Determine the [x, y] coordinate at the center of the cell enclosing the given text.  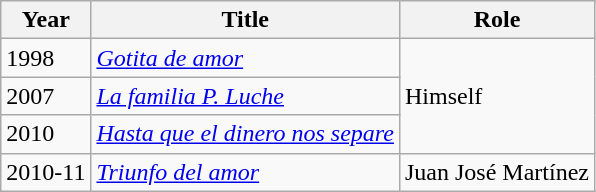
Role [496, 20]
Himself [496, 96]
Juan José Martínez [496, 172]
2010-11 [46, 172]
2010 [46, 134]
Gotita de amor [246, 58]
Hasta que el dinero nos separe [246, 134]
2007 [46, 96]
La familia P. Luche [246, 96]
1998 [46, 58]
Title [246, 20]
Year [46, 20]
Triunfo del amor [246, 172]
